Find where the given text appears and provide that cell's center as [X, Y] coordinate. 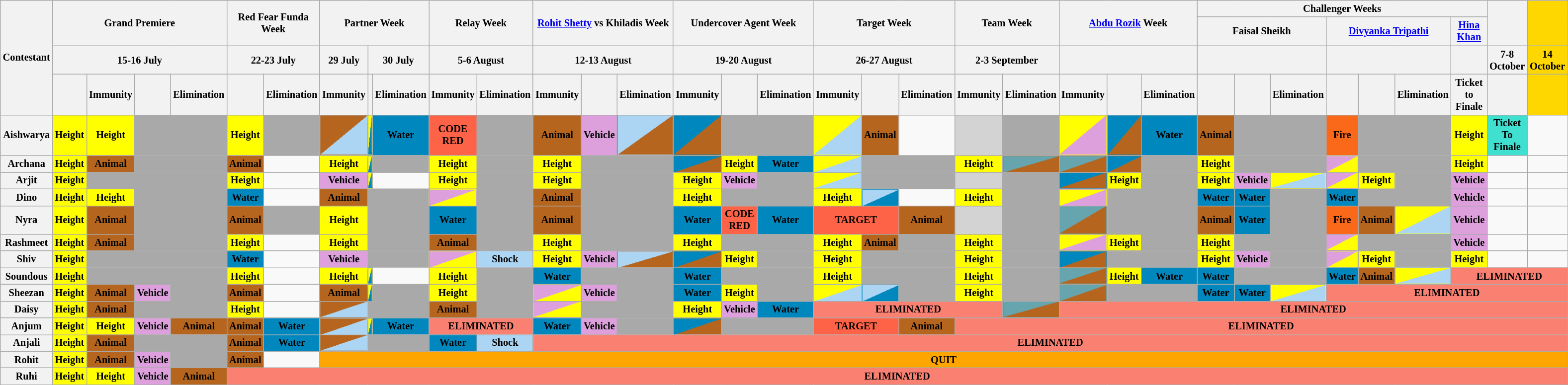
29 July [344, 60]
19-20 August [743, 60]
Faisal Sheikh [1262, 31]
5-6 August [481, 60]
Undercover Agent Week [743, 23]
Sheezan [27, 293]
Team Week [1007, 23]
Grand Premiere [140, 23]
15-16 July [140, 60]
Arjit [27, 180]
Soundous [27, 276]
Abdu Rozik Week [1128, 23]
Target Week [884, 23]
Anjum [27, 326]
2-3 September [1007, 60]
Contestant [27, 58]
Ticket To Finale [1507, 135]
7-8 October [1507, 60]
Challenger Weeks [1342, 8]
30 July [398, 60]
Archana [27, 164]
26-27 August [884, 60]
22-23 July [273, 60]
Rashmeet [27, 242]
Aishwarya [27, 135]
Dino [27, 197]
Anjali [27, 343]
Rohit Shetty vs Khiladis Week [603, 23]
12-13 August [603, 60]
Relay Week [481, 23]
Ruhi [27, 376]
Divyanka Tripathi [1389, 31]
Shiv [27, 259]
Red Fear Funda Week [273, 23]
14 October [1547, 60]
Daisy [27, 309]
Partner Week [374, 23]
Rohit [27, 360]
Hina Khan [1469, 31]
Nyra [27, 220]
Ticket to Finale [1469, 94]
QUIT [944, 360]
